Pinpoint the cell where the given text exists, returning its [X, Y] midpoint coordinate. 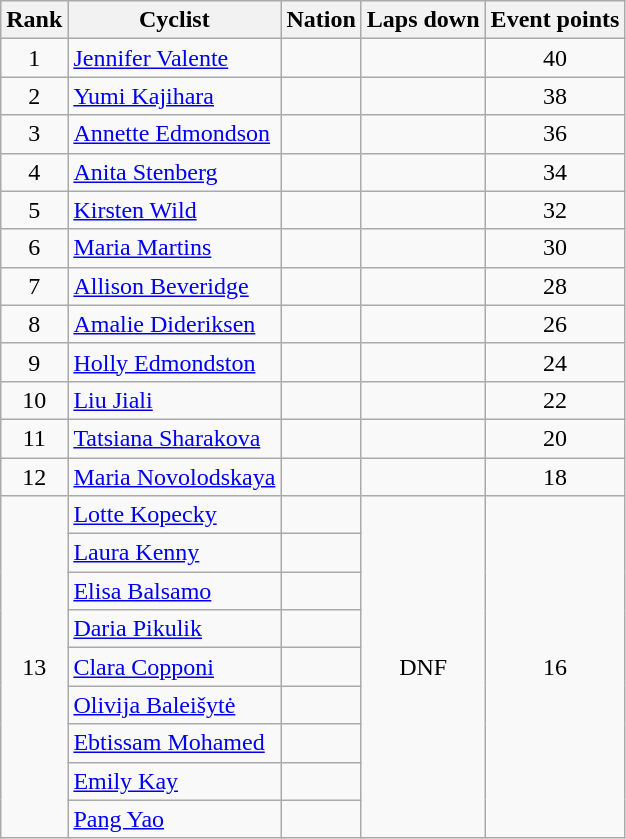
Tatsiana Sharakova [174, 438]
20 [555, 438]
DNF [423, 668]
Annette Edmondson [174, 134]
Allison Beveridge [174, 286]
Elisa Balsamo [174, 591]
Cyclist [174, 20]
Rank [34, 20]
8 [34, 324]
Laura Kenny [174, 553]
1 [34, 58]
7 [34, 286]
Laps down [423, 20]
Amalie Dideriksen [174, 324]
38 [555, 96]
Jennifer Valente [174, 58]
18 [555, 477]
10 [34, 400]
Yumi Kajihara [174, 96]
Event points [555, 20]
16 [555, 668]
Anita Stenberg [174, 172]
32 [555, 210]
28 [555, 286]
9 [34, 362]
30 [555, 248]
Daria Pikulik [174, 629]
Liu Jiali [174, 400]
13 [34, 668]
Olivija Baleišytė [174, 705]
4 [34, 172]
26 [555, 324]
Clara Copponi [174, 667]
Pang Yao [174, 819]
5 [34, 210]
Nation [321, 20]
24 [555, 362]
Kirsten Wild [174, 210]
36 [555, 134]
Maria Martins [174, 248]
Ebtissam Mohamed [174, 743]
40 [555, 58]
34 [555, 172]
Holly Edmondston [174, 362]
Emily Kay [174, 781]
3 [34, 134]
Maria Novolodskaya [174, 477]
2 [34, 96]
Lotte Kopecky [174, 515]
6 [34, 248]
22 [555, 400]
11 [34, 438]
12 [34, 477]
